Extract the [x, y] coordinate from the center of the cell holding the provided text.  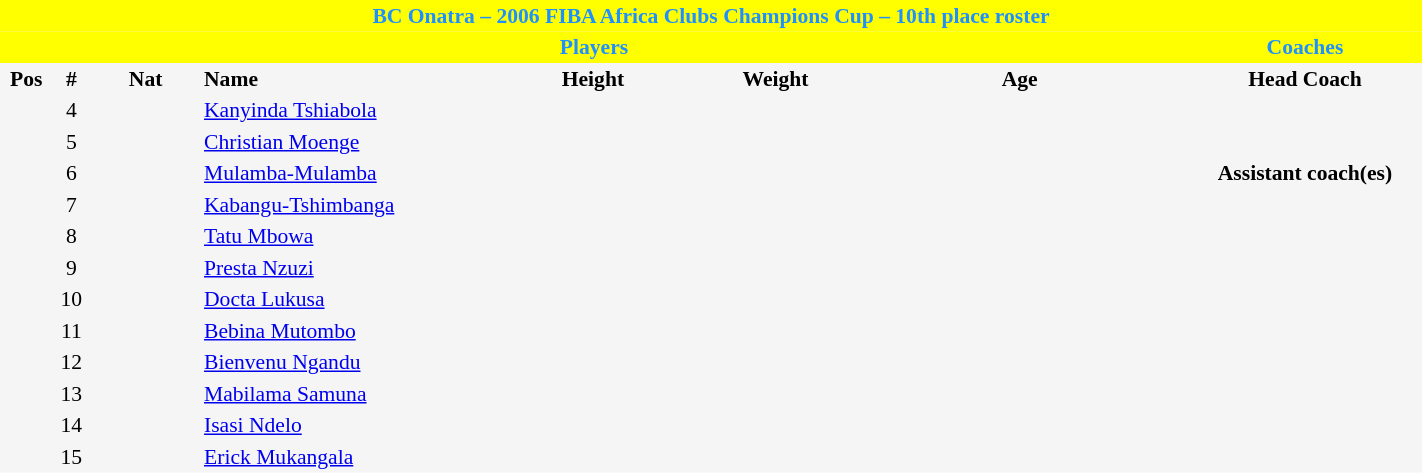
Tatu Mbowa [344, 236]
12 [71, 362]
5 [71, 142]
Pos [26, 79]
Name [344, 79]
Assistant coach(es) [1305, 174]
9 [71, 268]
4 [71, 110]
Presta Nzuzi [344, 268]
BC Onatra – 2006 FIBA Africa Clubs Champions Cup – 10th place roster [711, 16]
7 [71, 205]
Bebina Mutombo [344, 331]
Erick Mukangala [344, 457]
10 [71, 300]
Mulamba-Mulamba [344, 174]
Docta Lukusa [344, 300]
Head Coach [1305, 79]
Nat [146, 79]
Mabilama Samuna [344, 394]
Age [1020, 79]
11 [71, 331]
Players [594, 48]
Isasi Ndelo [344, 426]
15 [71, 457]
Coaches [1305, 48]
8 [71, 236]
Height [592, 79]
6 [71, 174]
14 [71, 426]
Weight [776, 79]
# [71, 79]
Kanyinda Tshiabola [344, 110]
Christian Moenge [344, 142]
Bienvenu Ngandu [344, 362]
13 [71, 394]
Kabangu-Tshimbanga [344, 205]
